From the cell containing the given text, extract its center point as [x, y] coordinate. 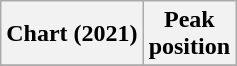
Chart (2021) [72, 34]
Peakposition [189, 34]
